Find where the given text appears and provide that cell's center as [X, Y] coordinate. 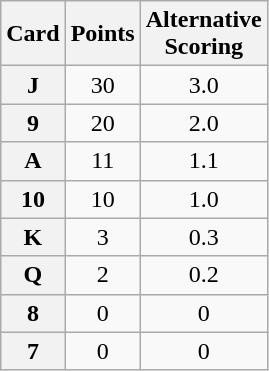
A [33, 161]
0.2 [204, 275]
7 [33, 351]
11 [102, 161]
Alternative Scoring [204, 34]
2 [102, 275]
30 [102, 85]
3 [102, 237]
1.1 [204, 161]
2.0 [204, 123]
3.0 [204, 85]
Card [33, 34]
J [33, 85]
8 [33, 313]
9 [33, 123]
0.3 [204, 237]
1.0 [204, 199]
Points [102, 34]
Q [33, 275]
K [33, 237]
20 [102, 123]
